Output the (x, y) coordinate of the center of the cell containing the given text.  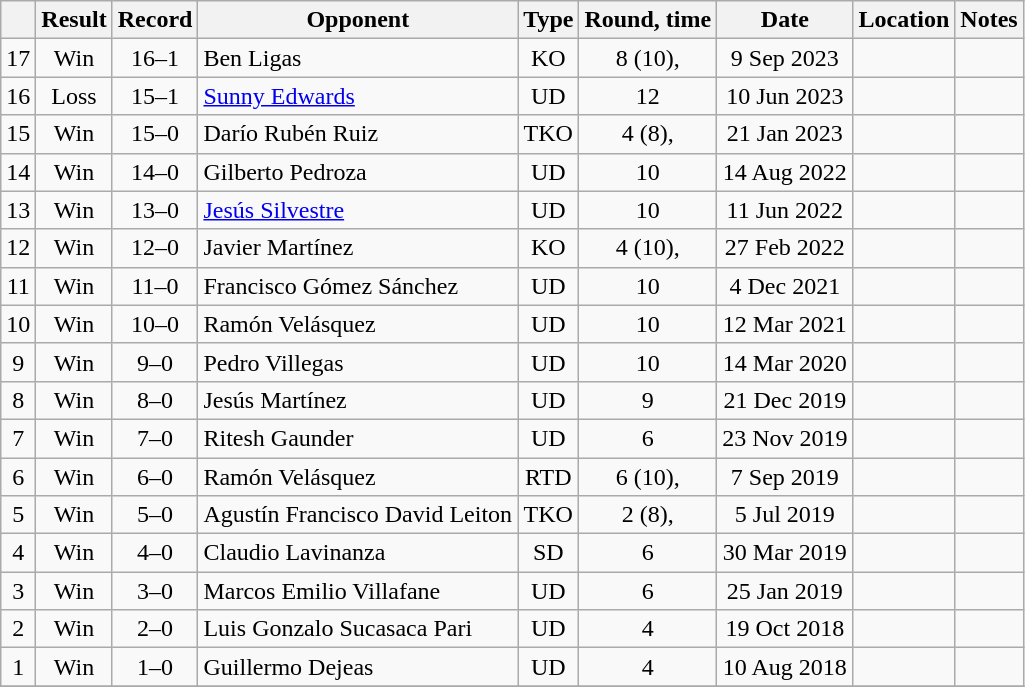
7–0 (155, 438)
7 Sep 2019 (785, 477)
2–0 (155, 629)
8–0 (155, 400)
4 Dec 2021 (785, 286)
13 (18, 210)
Jesús Martínez (358, 400)
10–0 (155, 324)
6–0 (155, 477)
4–0 (155, 553)
Ben Ligas (358, 58)
2 (8), (648, 515)
5 Jul 2019 (785, 515)
3–0 (155, 591)
25 Jan 2019 (785, 591)
10 Aug 2018 (785, 667)
1 (18, 667)
2 (18, 629)
4 (8), (648, 134)
Jesús Silvestre (358, 210)
16 (18, 96)
Location (904, 20)
Record (155, 20)
15–1 (155, 96)
21 Jan 2023 (785, 134)
Result (74, 20)
Ritesh Gaunder (358, 438)
19 Oct 2018 (785, 629)
14 Aug 2022 (785, 172)
Francisco Gómez Sánchez (358, 286)
Sunny Edwards (358, 96)
10 Jun 2023 (785, 96)
Gilberto Pedroza (358, 172)
12–0 (155, 248)
9 Sep 2023 (785, 58)
1–0 (155, 667)
23 Nov 2019 (785, 438)
Agustín Francisco David Leiton (358, 515)
8 (18, 400)
Marcos Emilio Villafane (358, 591)
Type (548, 20)
9–0 (155, 362)
11 Jun 2022 (785, 210)
11 (18, 286)
5–0 (155, 515)
8 (10), (648, 58)
RTD (548, 477)
12 Mar 2021 (785, 324)
15 (18, 134)
14 (18, 172)
Guillermo Dejeas (358, 667)
15–0 (155, 134)
Date (785, 20)
11–0 (155, 286)
5 (18, 515)
27 Feb 2022 (785, 248)
Darío Rubén Ruiz (358, 134)
SD (548, 553)
Round, time (648, 20)
3 (18, 591)
Luis Gonzalo Sucasaca Pari (358, 629)
13–0 (155, 210)
Opponent (358, 20)
14 Mar 2020 (785, 362)
Loss (74, 96)
17 (18, 58)
14–0 (155, 172)
30 Mar 2019 (785, 553)
4 (10), (648, 248)
Claudio Lavinanza (358, 553)
21 Dec 2019 (785, 400)
6 (10), (648, 477)
Notes (989, 20)
Pedro Villegas (358, 362)
16–1 (155, 58)
Javier Martínez (358, 248)
7 (18, 438)
